From the cell containing the given text, extract its center point as [x, y] coordinate. 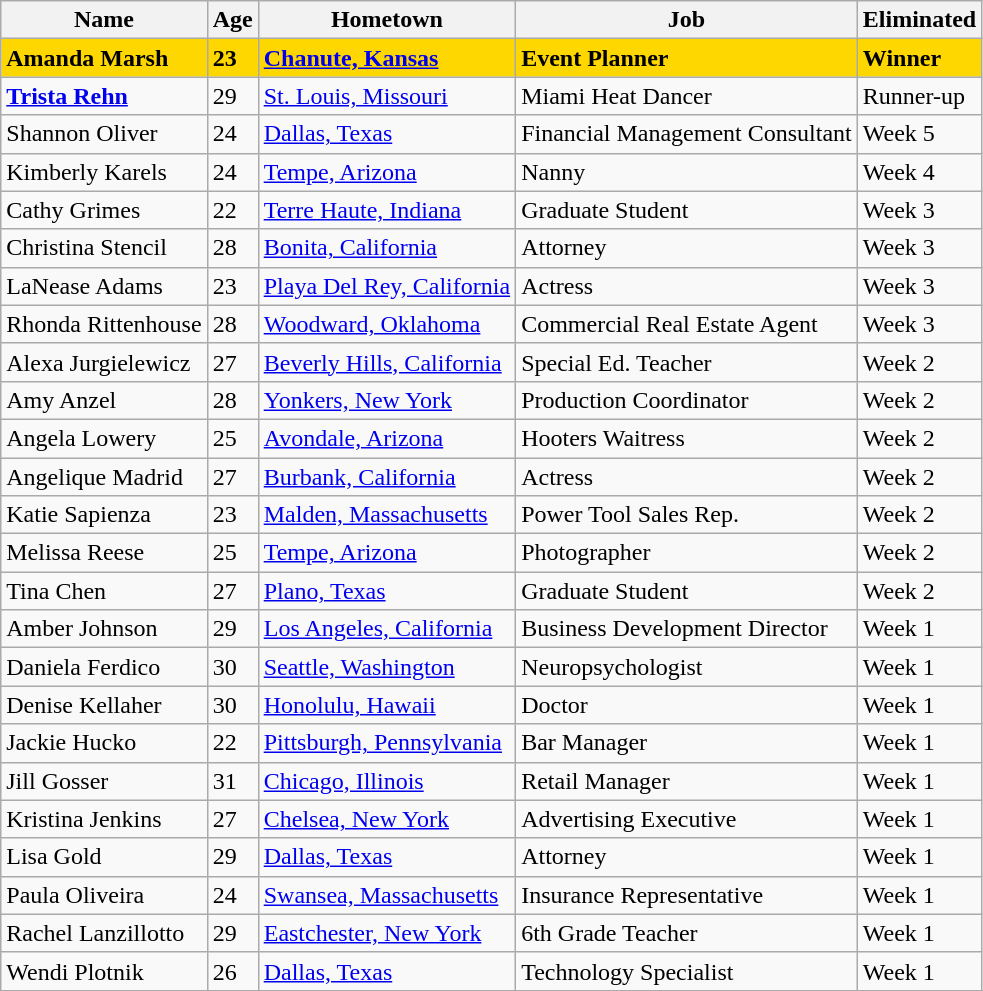
Jill Gosser [104, 781]
Rachel Lanzillotto [104, 933]
Cathy Grimes [104, 210]
Malden, Massachusetts [386, 515]
Chanute, Kansas [386, 58]
Bar Manager [687, 743]
Plano, Texas [386, 591]
Los Angeles, California [386, 629]
Terre Haute, Indiana [386, 210]
Kimberly Karels [104, 172]
Shannon Oliver [104, 134]
Melissa Reese [104, 553]
Hooters Waitress [687, 438]
Burbank, California [386, 477]
Yonkers, New York [386, 400]
Katie Sapienza [104, 515]
31 [232, 781]
Bonita, California [386, 248]
Job [687, 20]
Swansea, Massachusetts [386, 895]
Playa Del Rey, California [386, 286]
Jackie Hucko [104, 743]
Chelsea, New York [386, 819]
Woodward, Oklahoma [386, 324]
Beverly Hills, California [386, 362]
Alexa Jurgielewicz [104, 362]
Financial Management Consultant [687, 134]
Power Tool Sales Rep. [687, 515]
Technology Specialist [687, 971]
Insurance Representative [687, 895]
6th Grade Teacher [687, 933]
Business Development Director [687, 629]
Name [104, 20]
Eliminated [919, 20]
St. Louis, Missouri [386, 96]
Paula Oliveira [104, 895]
Wendi Plotnik [104, 971]
Doctor [687, 705]
Rhonda Rittenhouse [104, 324]
Production Coordinator [687, 400]
Amber Johnson [104, 629]
Kristina Jenkins [104, 819]
Age [232, 20]
Angelique Madrid [104, 477]
Amanda Marsh [104, 58]
Week 5 [919, 134]
Photographer [687, 553]
Special Ed. Teacher [687, 362]
Eastchester, New York [386, 933]
Amy Anzel [104, 400]
Event Planner [687, 58]
Retail Manager [687, 781]
Trista Rehn [104, 96]
Seattle, Washington [386, 667]
Avondale, Arizona [386, 438]
Pittsburgh, Pennsylvania [386, 743]
Miami Heat Dancer [687, 96]
Neuropsychologist [687, 667]
Honolulu, Hawaii [386, 705]
26 [232, 971]
Nanny [687, 172]
Commercial Real Estate Agent [687, 324]
Christina Stencil [104, 248]
Runner-up [919, 96]
Hometown [386, 20]
Angela Lowery [104, 438]
Daniela Ferdico [104, 667]
Denise Kellaher [104, 705]
Week 4 [919, 172]
Winner [919, 58]
Lisa Gold [104, 857]
Advertising Executive [687, 819]
LaNease Adams [104, 286]
Chicago, Illinois [386, 781]
Tina Chen [104, 591]
